Return [X, Y] of the center of cell containing provided text 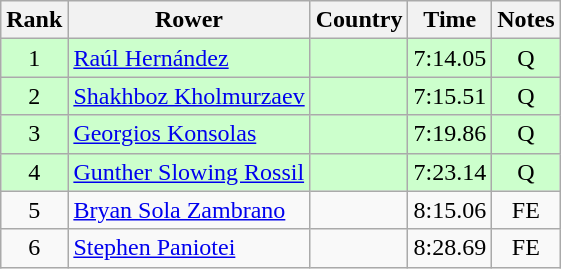
Time [450, 20]
Rank [34, 20]
Georgios Konsolas [189, 134]
7:14.05 [450, 58]
Gunther Slowing Rossil [189, 172]
7:23.14 [450, 172]
8:28.69 [450, 248]
Raúl Hernández [189, 58]
Shakhboz Kholmurzaev [189, 96]
Country [359, 20]
4 [34, 172]
8:15.06 [450, 210]
1 [34, 58]
7:15.51 [450, 96]
Rower [189, 20]
6 [34, 248]
3 [34, 134]
Stephen Paniotei [189, 248]
2 [34, 96]
Notes [526, 20]
5 [34, 210]
Bryan Sola Zambrano [189, 210]
7:19.86 [450, 134]
